Return the [X, Y] coordinate for the center point of the cell that contains the specified text.  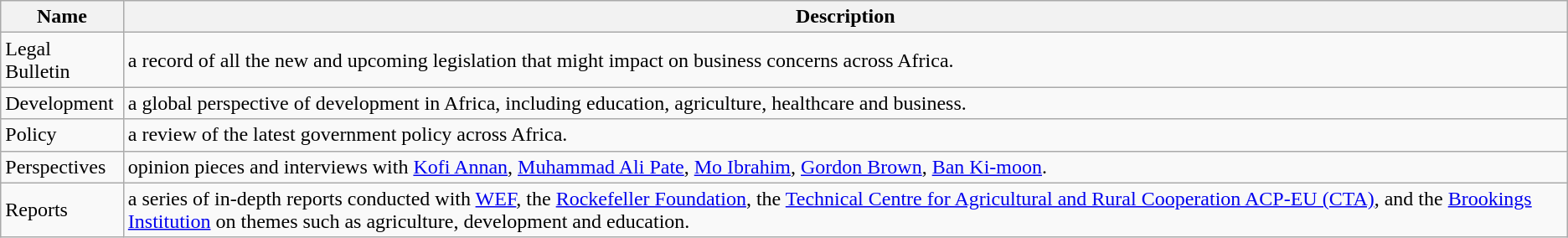
Perspectives [62, 167]
a review of the latest government policy across Africa. [845, 135]
Legal Bulletin [62, 60]
a global perspective of development in Africa, including education, agriculture, healthcare and business. [845, 103]
Name [62, 17]
Reports [62, 210]
a record of all the new and upcoming legislation that might impact on business concerns across Africa. [845, 60]
opinion pieces and interviews with Kofi Annan, Muhammad Ali Pate, Mo Ibrahim, Gordon Brown, Ban Ki-moon. [845, 167]
Description [845, 17]
Policy [62, 135]
Development [62, 103]
